Scan for the cell matching the given text and deliver its (X, Y) coordinate at center. 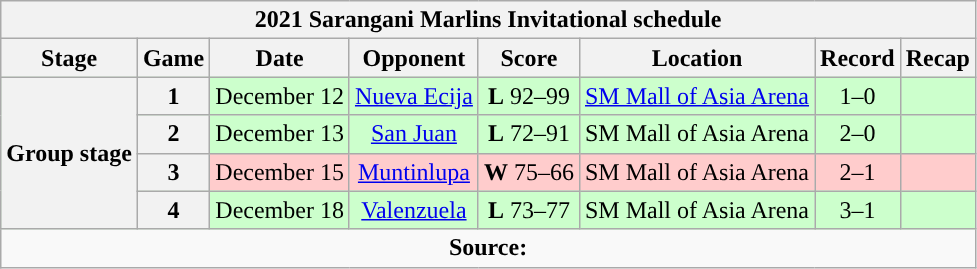
L 73–77 (528, 210)
Game (173, 58)
Group stage (70, 153)
Recap (938, 58)
4 (173, 210)
Date (280, 58)
Stage (70, 58)
Source: (488, 248)
Nueva Ecija (414, 96)
Score (528, 58)
1–0 (858, 96)
December 15 (280, 172)
Record (858, 58)
Location (696, 58)
Valenzuela (414, 210)
December 13 (280, 134)
2 (173, 134)
Opponent (414, 58)
San Juan (414, 134)
2021 Sarangani Marlins Invitational schedule (488, 20)
L 72–91 (528, 134)
2–1 (858, 172)
3–1 (858, 210)
1 (173, 96)
December 18 (280, 210)
Muntinlupa (414, 172)
L 92–99 (528, 96)
2–0 (858, 134)
December 12 (280, 96)
W 75–66 (528, 172)
3 (173, 172)
